Extract the [x, y] coordinate from the center of the cell holding the provided text.  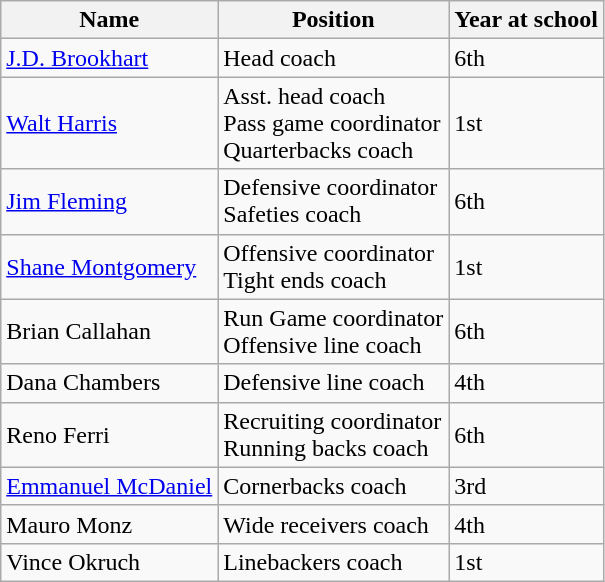
Wide receivers coach [334, 524]
Year at school [526, 20]
Vince Okruch [110, 562]
Linebackers coach [334, 562]
Run Game coordinatorOffensive line coach [334, 332]
Jim Fleming [110, 202]
Name [110, 20]
3rd [526, 486]
Mauro Monz [110, 524]
Head coach [334, 58]
Position [334, 20]
Emmanuel McDaniel [110, 486]
Defensive line coach [334, 383]
Recruiting coordinatorRunning backs coach [334, 434]
Reno Ferri [110, 434]
Dana Chambers [110, 383]
Walt Harris [110, 123]
Shane Montgomery [110, 266]
Brian Callahan [110, 332]
Asst. head coachPass game coordinatorQuarterbacks coach [334, 123]
Cornerbacks coach [334, 486]
J.D. Brookhart [110, 58]
Offensive coordinatorTight ends coach [334, 266]
Defensive coordinatorSafeties coach [334, 202]
